Scan for the cell matching the given text and deliver its (x, y) coordinate at center. 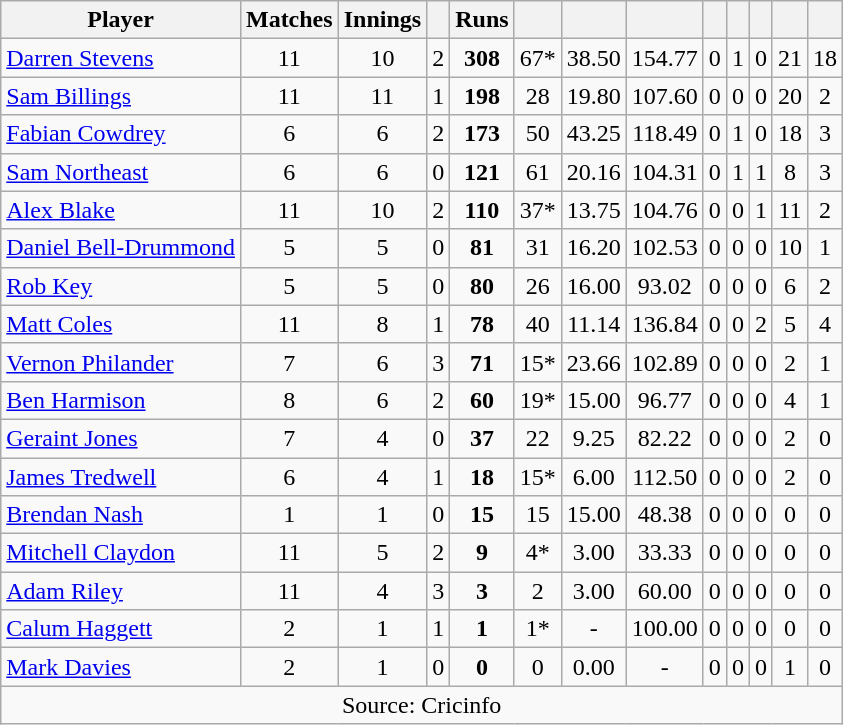
19* (538, 400)
Geraint Jones (121, 438)
107.60 (664, 96)
81 (482, 248)
Vernon Philander (121, 362)
67* (538, 58)
82.22 (664, 438)
Rob Key (121, 286)
118.49 (664, 134)
20.16 (594, 172)
Adam Riley (121, 591)
Source: Cricinfo (422, 705)
80 (482, 286)
20 (790, 96)
198 (482, 96)
173 (482, 134)
Sam Billings (121, 96)
96.77 (664, 400)
Daniel Bell-Drummond (121, 248)
38.50 (594, 58)
Calum Haggett (121, 629)
Mitchell Claydon (121, 553)
60 (482, 400)
4* (538, 553)
71 (482, 362)
110 (482, 210)
61 (538, 172)
37 (482, 438)
Matches (289, 20)
37* (538, 210)
93.02 (664, 286)
121 (482, 172)
0.00 (594, 667)
23.66 (594, 362)
21 (790, 58)
13.75 (594, 210)
104.76 (664, 210)
154.77 (664, 58)
Sam Northeast (121, 172)
9.25 (594, 438)
48.38 (664, 515)
33.33 (664, 553)
102.53 (664, 248)
6.00 (594, 477)
Matt Coles (121, 324)
Player (121, 20)
60.00 (664, 591)
Fabian Cowdrey (121, 134)
31 (538, 248)
136.84 (664, 324)
40 (538, 324)
Darren Stevens (121, 58)
26 (538, 286)
50 (538, 134)
104.31 (664, 172)
100.00 (664, 629)
19.80 (594, 96)
16.00 (594, 286)
James Tredwell (121, 477)
Brendan Nash (121, 515)
Alex Blake (121, 210)
22 (538, 438)
28 (538, 96)
Runs (482, 20)
16.20 (594, 248)
43.25 (594, 134)
1* (538, 629)
11.14 (594, 324)
Ben Harmison (121, 400)
Innings (382, 20)
112.50 (664, 477)
9 (482, 553)
78 (482, 324)
Mark Davies (121, 667)
308 (482, 58)
102.89 (664, 362)
